Provide the [X, Y] coordinate of the cell's center where the given text is located.  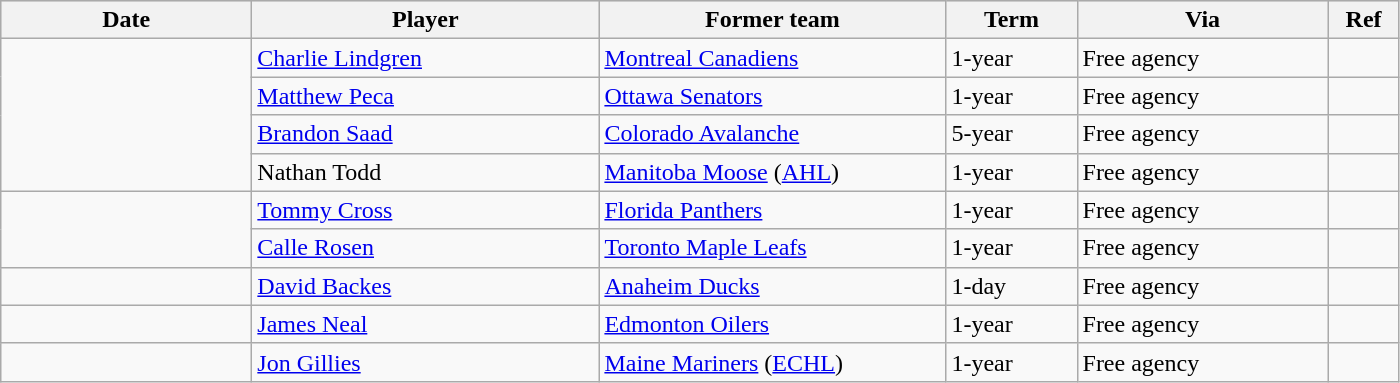
Brandon Saad [426, 134]
Ottawa Senators [772, 96]
Calle Rosen [426, 248]
Ref [1364, 20]
Term [1012, 20]
Edmonton Oilers [772, 324]
David Backes [426, 286]
1-day [1012, 286]
Via [1202, 20]
Matthew Peca [426, 96]
Montreal Canadiens [772, 58]
Tommy Cross [426, 210]
Manitoba Moose (AHL) [772, 172]
Toronto Maple Leafs [772, 248]
James Neal [426, 324]
Nathan Todd [426, 172]
Player [426, 20]
5-year [1012, 134]
Maine Mariners (ECHL) [772, 362]
Anaheim Ducks [772, 286]
Florida Panthers [772, 210]
Charlie Lindgren [426, 58]
Date [126, 20]
Jon Gillies [426, 362]
Former team [772, 20]
Colorado Avalanche [772, 134]
